Extract the [X, Y] coordinate from the center of the cell holding the provided text.  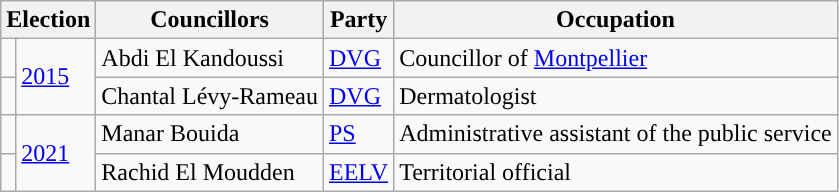
2015 [56, 77]
Administrative assistant of the public service [616, 134]
Territorial official [616, 172]
Occupation [616, 20]
PS [358, 134]
Election [48, 20]
Councillor of Montpellier [616, 58]
Abdi El Kandoussi [210, 58]
Party [358, 20]
Manar Bouida [210, 134]
2021 [56, 153]
Chantal Lévy-Rameau [210, 96]
Dermatologist [616, 96]
Rachid El Moudden [210, 172]
Councillors [210, 20]
EELV [358, 172]
